From the cell containing the given text, extract its center point as [x, y] coordinate. 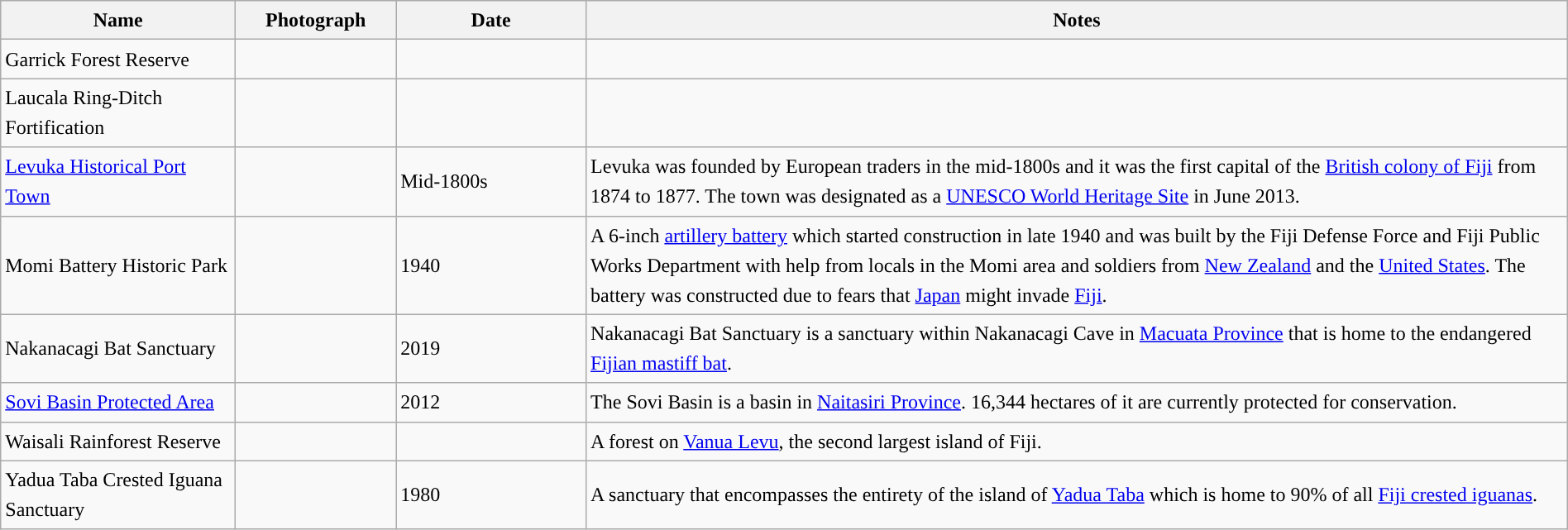
A forest on Vanua Levu, the second largest island of Fiji. [1077, 442]
2019 [491, 349]
Nakanacagi Bat Sanctuary [118, 349]
1940 [491, 265]
Momi Battery Historic Park [118, 265]
1980 [491, 494]
Levuka Historical Port Town [118, 182]
The Sovi Basin is a basin in Naitasiri Province. 16,344 hectares of it are currently protected for conservation. [1077, 402]
Notes [1077, 20]
Nakanacagi Bat Sanctuary is a sanctuary within Nakanacagi Cave in Macuata Province that is home to the endangered Fijian mastiff bat. [1077, 349]
Date [491, 20]
Yadua Taba Crested Iguana Sanctuary [118, 494]
A sanctuary that encompasses the entirety of the island of Yadua Taba which is home to 90% of all Fiji crested iguanas. [1077, 494]
Laucala Ring-Ditch Fortification [118, 112]
Photograph [316, 20]
Mid-1800s [491, 182]
Waisali Rainforest Reserve [118, 442]
Name [118, 20]
2012 [491, 402]
Sovi Basin Protected Area [118, 402]
Garrick Forest Reserve [118, 60]
